For the text-containing cell, return its midpoint in (x, y) coordinate format. 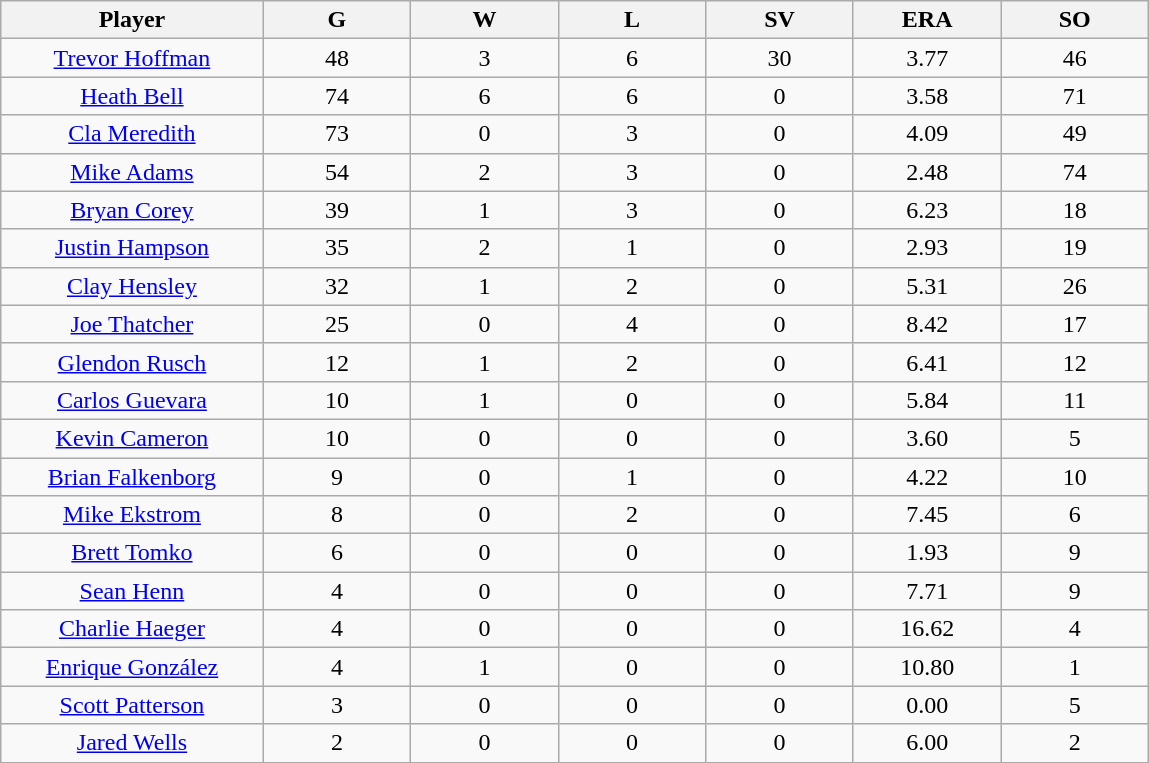
Carlos Guevara (132, 400)
Brian Falkenborg (132, 477)
7.45 (927, 515)
0.00 (927, 705)
Heath Bell (132, 96)
Mike Ekstrom (132, 515)
6.23 (927, 210)
2.93 (927, 248)
Clay Hensley (132, 286)
Scott Patterson (132, 705)
73 (337, 134)
Glendon Rusch (132, 362)
Kevin Cameron (132, 438)
Enrique González (132, 667)
SO (1075, 20)
5.84 (927, 400)
3.77 (927, 58)
16.62 (927, 629)
1.93 (927, 553)
Cla Meredith (132, 134)
Charlie Haeger (132, 629)
54 (337, 172)
G (337, 20)
25 (337, 324)
3.60 (927, 438)
Bryan Corey (132, 210)
32 (337, 286)
11 (1075, 400)
SV (780, 20)
Sean Henn (132, 591)
46 (1075, 58)
18 (1075, 210)
30 (780, 58)
4.09 (927, 134)
Mike Adams (132, 172)
26 (1075, 286)
17 (1075, 324)
3.58 (927, 96)
Brett Tomko (132, 553)
10.80 (927, 667)
6.00 (927, 743)
Player (132, 20)
5.31 (927, 286)
19 (1075, 248)
Jared Wells (132, 743)
39 (337, 210)
2.48 (927, 172)
W (485, 20)
49 (1075, 134)
7.71 (927, 591)
L (632, 20)
6.41 (927, 362)
Joe Thatcher (132, 324)
71 (1075, 96)
4.22 (927, 477)
Trevor Hoffman (132, 58)
Justin Hampson (132, 248)
ERA (927, 20)
48 (337, 58)
8 (337, 515)
35 (337, 248)
8.42 (927, 324)
